Scan for the cell matching the given text and deliver its [X, Y] coordinate at center. 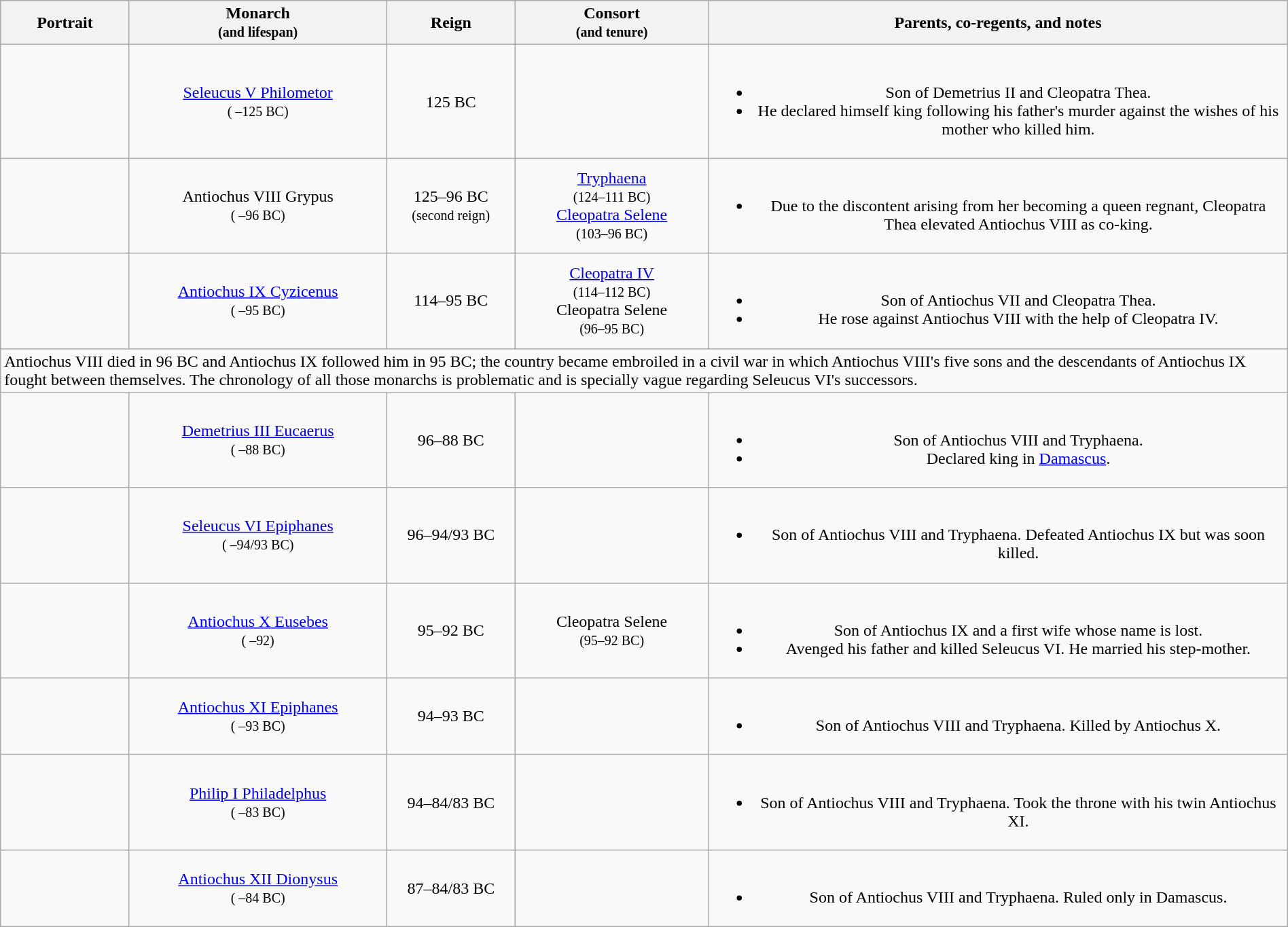
96–88 BC [451, 440]
95–92 BC [451, 630]
Antiochus XI Epiphanes ( –93 BC) [258, 716]
Tryphaena(124–111 BC)Cleopatra Selene(103–96 BC) [612, 206]
Seleucus V Philometor( –125 BC) [258, 102]
96–94/93 BC [451, 535]
Son of Antiochus VIII and Tryphaena. Took the throne with his twin Antiochus XI. [999, 802]
125–96 BC(second reign) [451, 206]
Philip I Philadelphus( –83 BC) [258, 802]
Reign [451, 23]
Seleucus VI Epiphanes( –94/93 BC) [258, 535]
94–84/83 BC [451, 802]
Consort(and tenure) [612, 23]
87–84/83 BC [451, 888]
Antiochus IX Cyzicenus( –95 BC) [258, 301]
Cleopatra IV(114–112 BC)Cleopatra Selene(96–95 BC) [612, 301]
94–93 BC [451, 716]
Demetrius III Eucaerus( –88 BC) [258, 440]
Portrait [65, 23]
Antiochus XII Dionysus( –84 BC) [258, 888]
Son of Antiochus VIII and Tryphaena.Declared king in Damascus. [999, 440]
Son of Antiochus VII and Cleopatra Thea.He rose against Antiochus VIII with the help of Cleopatra IV. [999, 301]
Son of Demetrius II and Cleopatra Thea.He declared himself king following his father's murder against the wishes of his mother who killed him. [999, 102]
114–95 BC [451, 301]
Parents, co-regents, and notes [999, 23]
Antiochus X Eusebes( –92) [258, 630]
Son of Antiochus VIII and Tryphaena. Killed by Antiochus X. [999, 716]
Son of Antiochus VIII and Tryphaena. Ruled only in Damascus. [999, 888]
Son of Antiochus VIII and Tryphaena. Defeated Antiochus IX but was soon killed. [999, 535]
Cleopatra Selene(95–92 BC) [612, 630]
125 BC [451, 102]
Due to the discontent arising from her becoming a queen regnant, Cleopatra Thea elevated Antiochus VIII as co-king. [999, 206]
Son of Antiochus IX and a first wife whose name is lost.Avenged his father and killed Seleucus VI. He married his step-mother. [999, 630]
Monarch(and lifespan) [258, 23]
Antiochus VIII Grypus( –96 BC) [258, 206]
